Provide the (x, y) coordinate of the cell's center where the given text is located.  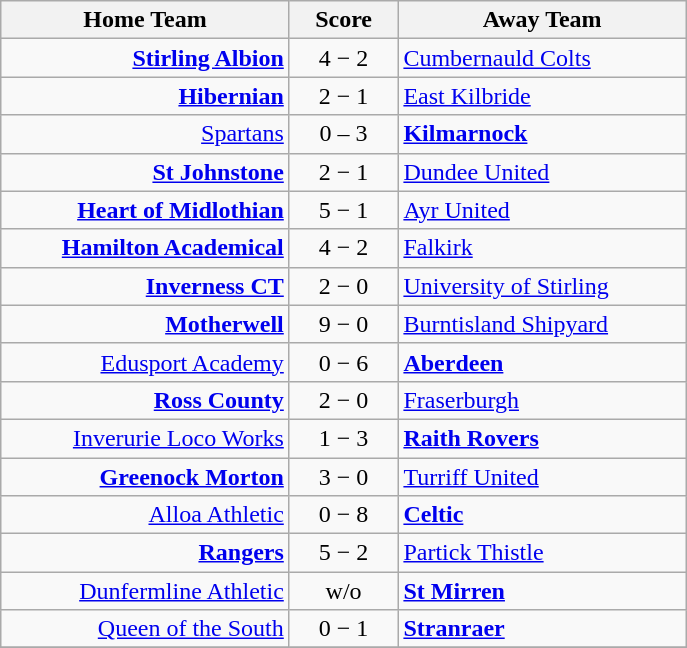
Edusport Academy (146, 362)
Inverness CT (146, 286)
Spartans (146, 134)
5 − 2 (344, 553)
Motherwell (146, 324)
East Kilbride (542, 96)
Cumbernauld Colts (542, 58)
St Mirren (542, 591)
5 − 1 (344, 210)
Falkirk (542, 248)
Inverurie Loco Works (146, 438)
Ayr United (542, 210)
Queen of the South (146, 629)
Alloa Athletic (146, 515)
Greenock Morton (146, 477)
Burntisland Shipyard (542, 324)
Rangers (146, 553)
Kilmarnock (542, 134)
University of Stirling (542, 286)
Stranraer (542, 629)
Dundee United (542, 172)
0 − 8 (344, 515)
Partick Thistle (542, 553)
Turriff United (542, 477)
Dunfermline Athletic (146, 591)
Away Team (542, 20)
0 – 3 (344, 134)
Aberdeen (542, 362)
w/o (344, 591)
Heart of Midlothian (146, 210)
Raith Rovers (542, 438)
3 − 0 (344, 477)
St Johnstone (146, 172)
0 − 1 (344, 629)
Home Team (146, 20)
Ross County (146, 400)
9 − 0 (344, 324)
Celtic (542, 515)
0 − 6 (344, 362)
1 − 3 (344, 438)
Stirling Albion (146, 58)
Score (344, 20)
Hamilton Academical (146, 248)
Hibernian (146, 96)
Fraserburgh (542, 400)
